Capture the cell that displays the provided text and extract its [x, y] central coordinate. 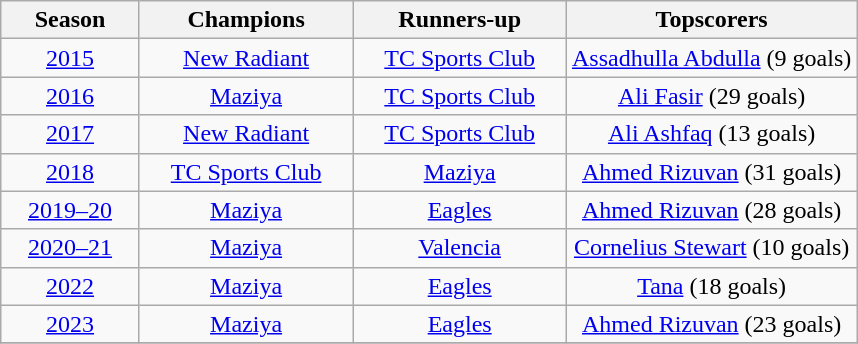
Ali Ashfaq (13 goals) [711, 134]
Ahmed Rizuvan (31 goals) [711, 172]
Runners-up [460, 20]
Ahmed Rizuvan (23 goals) [711, 324]
Topscorers [711, 20]
Cornelius Stewart (10 goals) [711, 248]
2016 [70, 96]
2023 [70, 324]
2017 [70, 134]
2015 [70, 58]
Ahmed Rizuvan (28 goals) [711, 210]
Ali Fasir (29 goals) [711, 96]
2018 [70, 172]
2022 [70, 286]
Champions [246, 20]
Season [70, 20]
Tana (18 goals) [711, 286]
2019–20 [70, 210]
2020–21 [70, 248]
Valencia [460, 248]
Assadhulla Abdulla (9 goals) [711, 58]
